Pinpoint the cell where the given text exists, returning its [X, Y] midpoint coordinate. 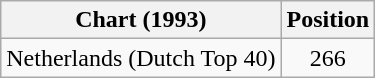
Position [328, 20]
Chart (1993) [141, 20]
266 [328, 58]
Netherlands (Dutch Top 40) [141, 58]
